Provide the [x, y] coordinate of the cell's center where the given text is located.  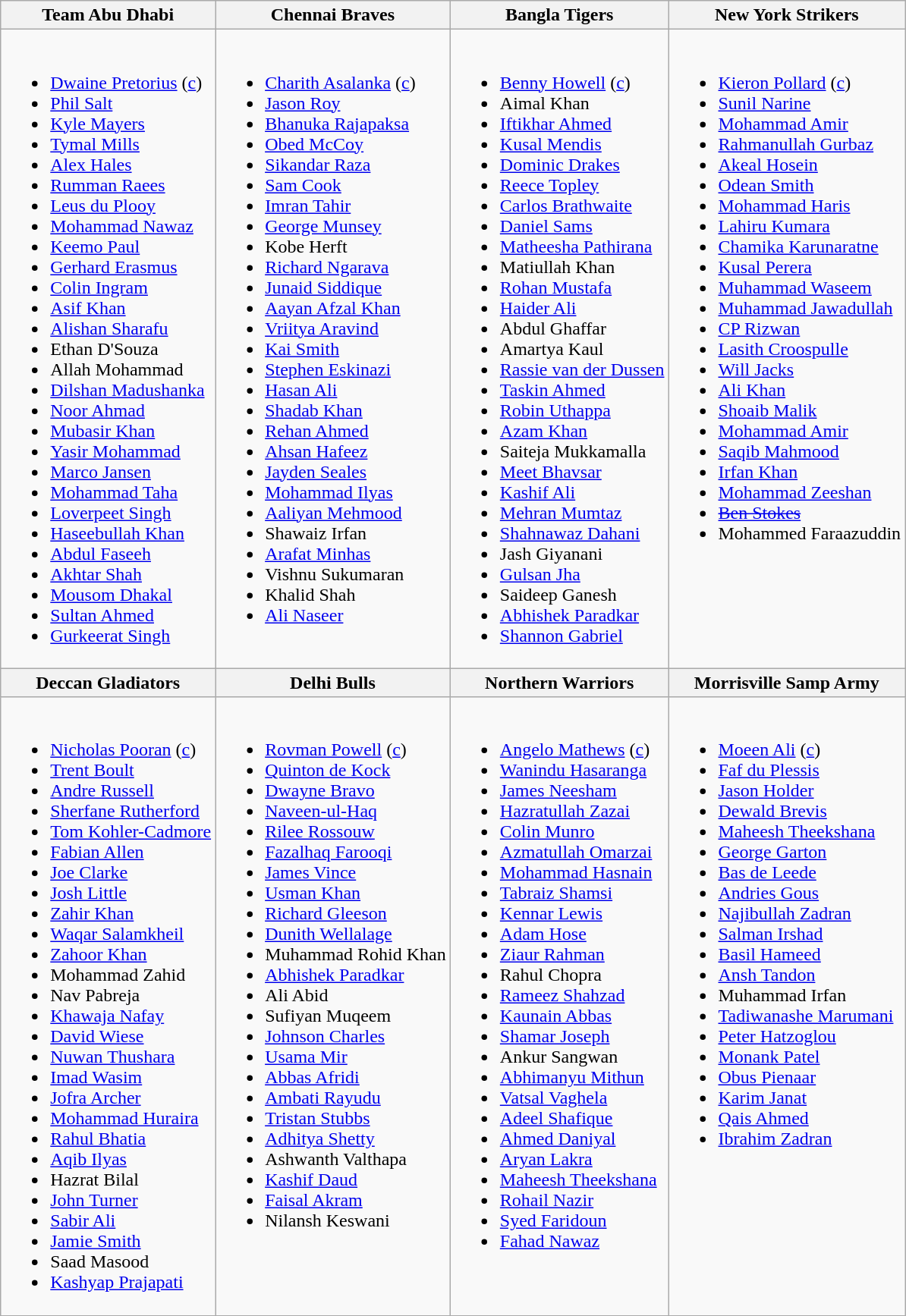
Deccan Gladiators [108, 683]
Delhi Bulls [333, 683]
Chennai Braves [333, 15]
Team Abu Dhabi [108, 15]
Northern Warriors [559, 683]
Morrisville Samp Army [787, 683]
Bangla Tigers [559, 15]
New York Strikers [787, 15]
